Find where the given text appears and provide that cell's center as [x, y] coordinate. 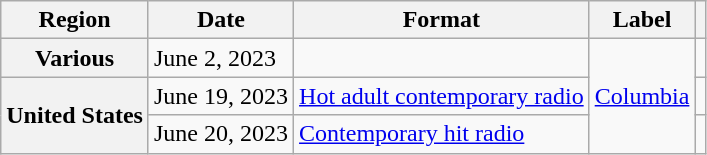
Various [75, 58]
June 19, 2023 [220, 96]
United States [75, 115]
Columbia [642, 96]
Format [442, 20]
Hot adult contemporary radio [442, 96]
Region [75, 20]
June 20, 2023 [220, 134]
Date [220, 20]
Label [642, 20]
June 2, 2023 [220, 58]
Contemporary hit radio [442, 134]
